Scan for the cell matching the given text and deliver its (X, Y) coordinate at center. 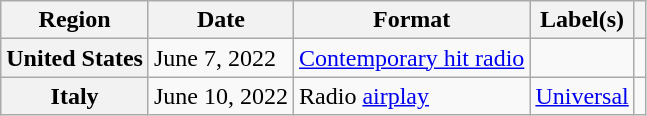
Format (412, 20)
Label(s) (582, 20)
Universal (582, 96)
June 10, 2022 (220, 96)
Italy (75, 96)
Region (75, 20)
Date (220, 20)
June 7, 2022 (220, 58)
Radio airplay (412, 96)
United States (75, 58)
Contemporary hit radio (412, 58)
